Pinpoint the cell where the given text exists, returning its (x, y) midpoint coordinate. 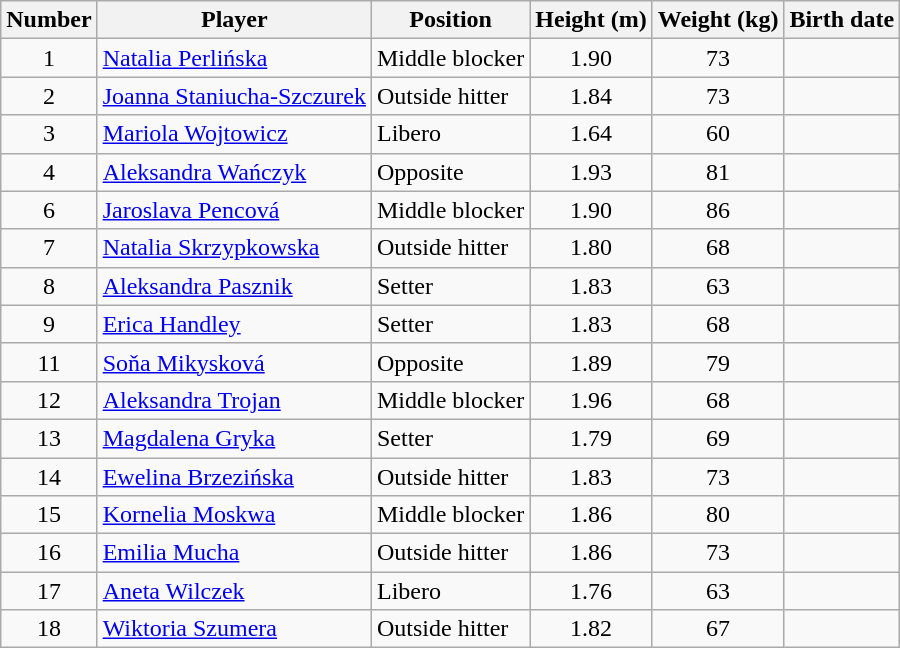
Aleksandra Wańczyk (234, 172)
Player (234, 20)
4 (49, 172)
Jaroslava Pencová (234, 210)
69 (718, 438)
Wiktoria Szumera (234, 629)
80 (718, 515)
Erica Handley (234, 324)
1.79 (591, 438)
Height (m) (591, 20)
60 (718, 134)
1.96 (591, 400)
18 (49, 629)
1.80 (591, 248)
14 (49, 477)
1.82 (591, 629)
1.93 (591, 172)
67 (718, 629)
11 (49, 362)
1.76 (591, 591)
3 (49, 134)
Aneta Wilczek (234, 591)
7 (49, 248)
15 (49, 515)
1.84 (591, 96)
Mariola Wojtowicz (234, 134)
1.64 (591, 134)
Emilia Mucha (234, 553)
1.89 (591, 362)
Position (450, 20)
2 (49, 96)
1 (49, 58)
Magdalena Gryka (234, 438)
86 (718, 210)
Number (49, 20)
Kornelia Moskwa (234, 515)
Joanna Staniucha-Szczurek (234, 96)
Natalia Skrzypkowska (234, 248)
12 (49, 400)
16 (49, 553)
Weight (kg) (718, 20)
6 (49, 210)
9 (49, 324)
13 (49, 438)
Aleksandra Trojan (234, 400)
79 (718, 362)
Soňa Mikysková (234, 362)
17 (49, 591)
Ewelina Brzezińska (234, 477)
8 (49, 286)
Natalia Perlińska (234, 58)
81 (718, 172)
Birth date (842, 20)
Aleksandra Pasznik (234, 286)
